Find where the given text appears and provide that cell's center as [X, Y] coordinate. 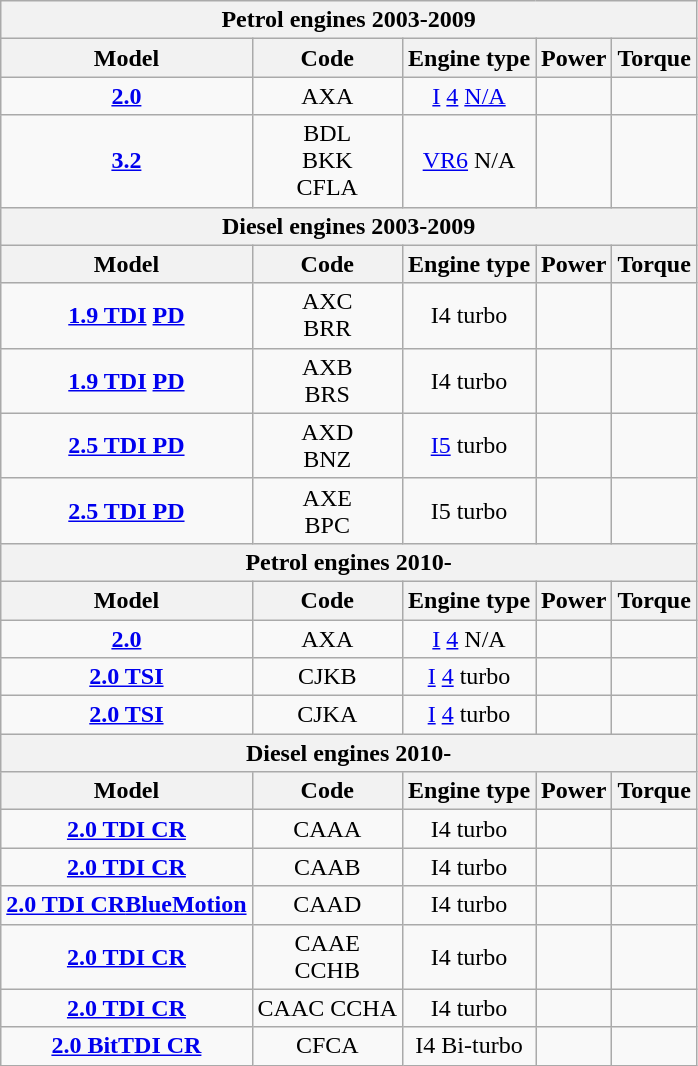
AXEBPC [327, 510]
Diesel engines 2010- [349, 753]
CAAA [327, 829]
AXCBRR [327, 316]
BDLBKKCFLA [327, 161]
CAAECCHB [327, 956]
CAAB [327, 867]
3.2 [126, 161]
2.0 TDI CRBlueMotion [126, 905]
CFCA [327, 1046]
Petrol engines 2010- [349, 562]
2.0 BitTDI CR [126, 1046]
CAAC CCHA [327, 1008]
VR6 N/A [468, 161]
CJKA [327, 715]
Petrol engines 2003-2009 [349, 20]
CAAD [327, 905]
AXDBNZ [327, 446]
Diesel engines 2003-2009 [349, 226]
I4 Bi-turbo [468, 1046]
CJKB [327, 677]
AXBBRS [327, 380]
